Find where the given text appears and provide that cell's center as [X, Y] coordinate. 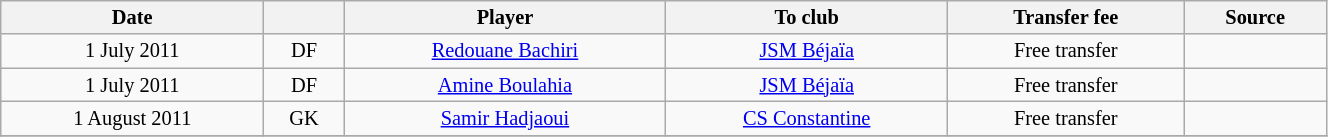
To club [807, 17]
Player [504, 17]
Transfer fee [1066, 17]
Amine Boulahia [504, 85]
GK [304, 118]
1 August 2011 [132, 118]
Redouane Bachiri [504, 51]
Date [132, 17]
CS Constantine [807, 118]
Source [1256, 17]
Samir Hadjaoui [504, 118]
